Detect which cell encompasses the target text, then output its (x, y) center coordinate. 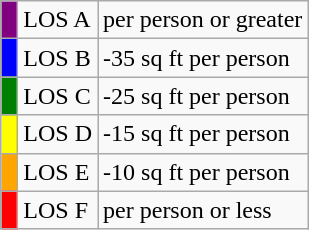
-10 sq ft per person (203, 172)
-25 sq ft per person (203, 96)
LOS C (58, 96)
per person or greater (203, 20)
LOS A (58, 20)
LOS E (58, 172)
LOS F (58, 210)
-35 sq ft per person (203, 58)
per person or less (203, 210)
LOS D (58, 134)
LOS B (58, 58)
-15 sq ft per person (203, 134)
